Pinpoint the cell where the given text exists, returning its (x, y) midpoint coordinate. 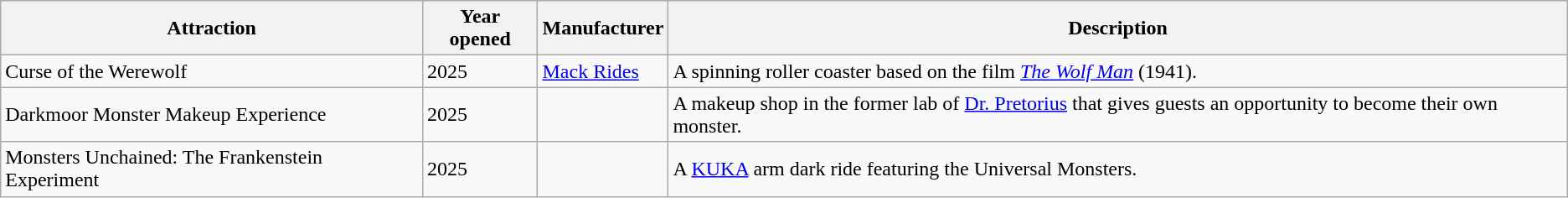
A spinning roller coaster based on the film The Wolf Man (1941). (1117, 71)
A makeup shop in the former lab of Dr. Pretorius that gives guests an opportunity to become their own monster. (1117, 114)
Manufacturer (603, 29)
Monsters Unchained: The Frankenstein Experiment (212, 169)
A KUKA arm dark ride featuring the Universal Monsters. (1117, 169)
Attraction (212, 29)
Description (1117, 29)
Darkmoor Monster Makeup Experience (212, 114)
Mack Rides (603, 71)
Year opened (481, 29)
Curse of the Werewolf (212, 71)
